Return the [X, Y] coordinate for the center point of the cell that contains the specified text.  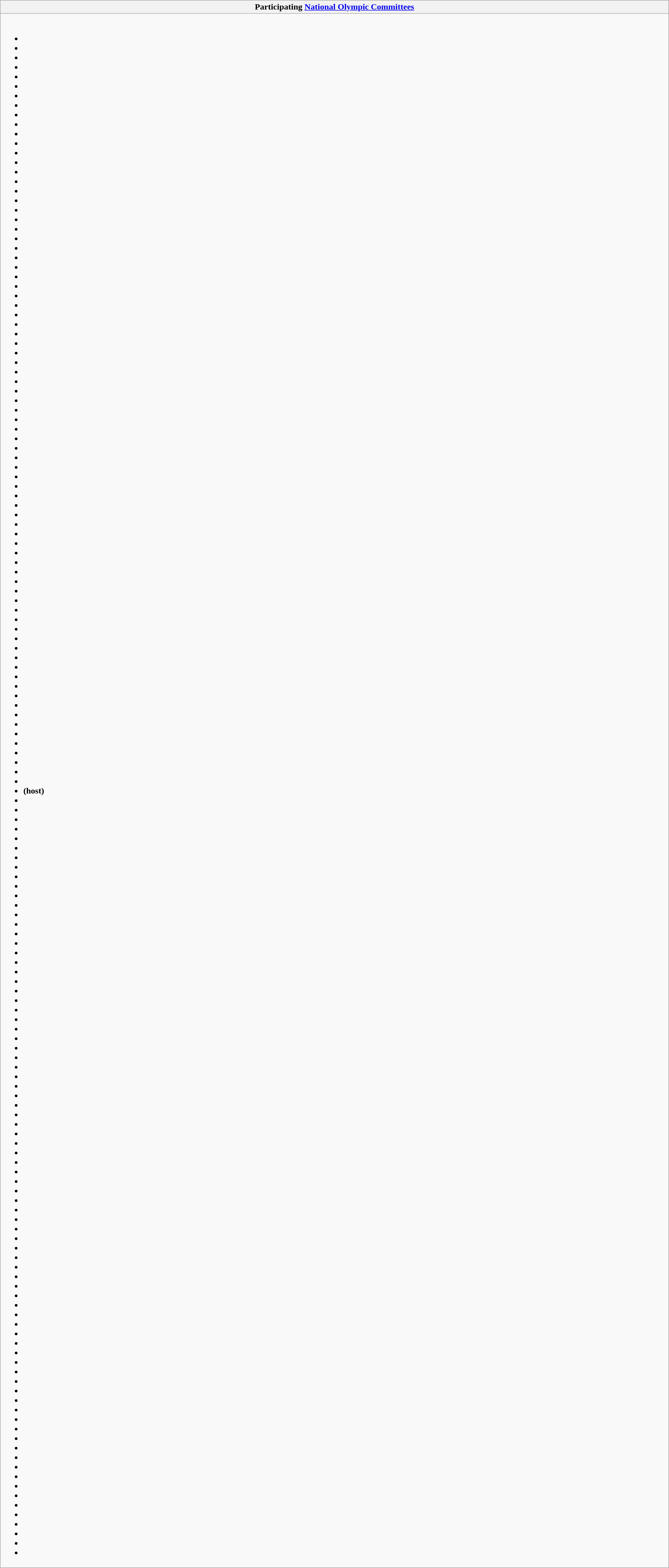
(host) [334, 791]
Participating National Olympic Committees [334, 7]
